Identify which cell holds the provided text, then report its (X, Y) central coordinate. 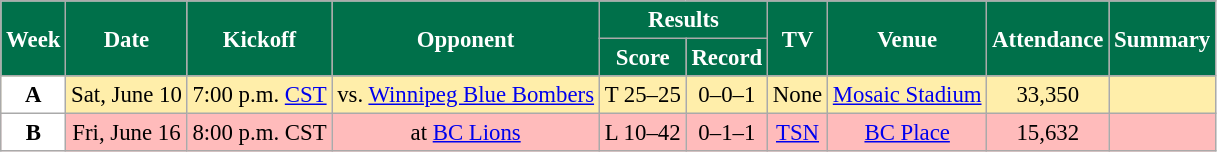
0–1–1 (726, 133)
Summary (1162, 38)
T 25–25 (642, 95)
None (798, 95)
TSN (798, 133)
at BC Lions (466, 133)
Record (726, 58)
Sat, June 10 (126, 95)
0–0–1 (726, 95)
33,350 (1048, 95)
8:00 p.m. CST (260, 133)
Date (126, 38)
L 10–42 (642, 133)
Venue (908, 38)
vs. Winnipeg Blue Bombers (466, 95)
7:00 p.m. CST (260, 95)
A (34, 95)
BC Place (908, 133)
Kickoff (260, 38)
Score (642, 58)
Mosaic Stadium (908, 95)
Attendance (1048, 38)
15,632 (1048, 133)
TV (798, 38)
Opponent (466, 38)
Fri, June 16 (126, 133)
Week (34, 38)
Results (683, 20)
B (34, 133)
